Provide the (x, y) coordinate of the cell's center where the given text is located.  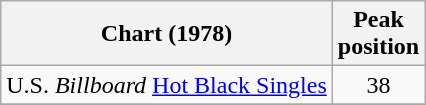
38 (378, 85)
Chart (1978) (167, 34)
U.S. Billboard Hot Black Singles (167, 85)
Peakposition (378, 34)
